Search for the cell housing the specified text and yield its (x, y) center coordinate. 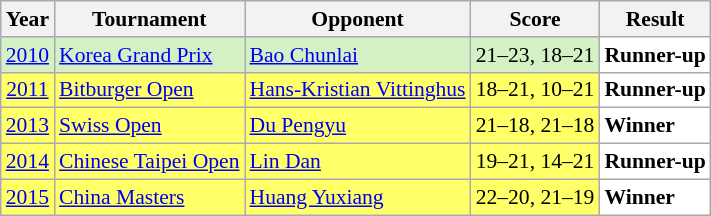
2011 (28, 90)
21–23, 18–21 (536, 55)
Huang Yuxiang (357, 197)
18–21, 10–21 (536, 90)
Swiss Open (149, 126)
Tournament (149, 19)
Bao Chunlai (357, 55)
Opponent (357, 19)
Result (654, 19)
Bitburger Open (149, 90)
2013 (28, 126)
19–21, 14–21 (536, 162)
2010 (28, 55)
22–20, 21–19 (536, 197)
Hans-Kristian Vittinghus (357, 90)
Chinese Taipei Open (149, 162)
Korea Grand Prix (149, 55)
Lin Dan (357, 162)
Year (28, 19)
21–18, 21–18 (536, 126)
2014 (28, 162)
2015 (28, 197)
Score (536, 19)
China Masters (149, 197)
Du Pengyu (357, 126)
